Identify which cell holds the provided text, then report its [X, Y] central coordinate. 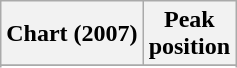
Peakposition [189, 34]
Chart (2007) [72, 34]
